Return (x, y) of the center of cell containing provided text 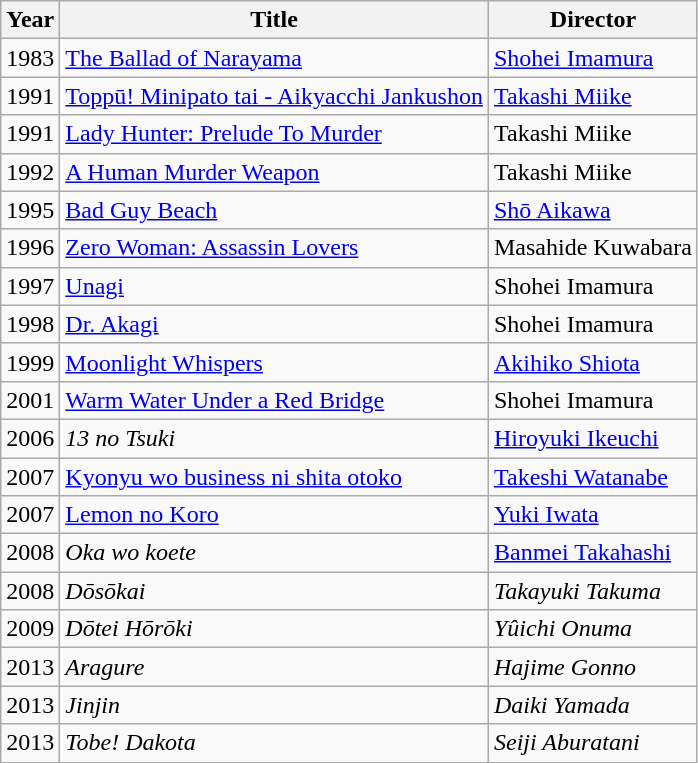
Dōtei Hōrōki (274, 629)
Oka wo koete (274, 553)
Title (274, 20)
2001 (30, 400)
Unagi (274, 286)
The Ballad of Narayama (274, 58)
Kyonyu wo business ni shita otoko (274, 477)
1996 (30, 248)
Lady Hunter: Prelude To Murder (274, 134)
Banmei Takahashi (592, 553)
2006 (30, 438)
Zero Woman: Assassin Lovers (274, 248)
Seiji Aburatani (592, 743)
Takeshi Watanabe (592, 477)
Yûichi Onuma (592, 629)
Warm Water Under a Red Bridge (274, 400)
1992 (30, 172)
Bad Guy Beach (274, 210)
1997 (30, 286)
Takayuki Takuma (592, 591)
A Human Murder Weapon (274, 172)
Hiroyuki Ikeuchi (592, 438)
1999 (30, 362)
Tobe! Dakota (274, 743)
Aragure (274, 667)
Toppū! Minipato tai - Aikyacchi Jankushon (274, 96)
Dr. Akagi (274, 324)
Yuki Iwata (592, 515)
1998 (30, 324)
Daiki Yamada (592, 705)
1983 (30, 58)
1995 (30, 210)
Dōsōkai (274, 591)
Hajime Gonno (592, 667)
2009 (30, 629)
Director (592, 20)
Lemon no Koro (274, 515)
Masahide Kuwabara (592, 248)
Akihiko Shiota (592, 362)
Year (30, 20)
13 no Tsuki (274, 438)
Moonlight Whispers (274, 362)
Shō Aikawa (592, 210)
Jinjin (274, 705)
